Return (X, Y) of the center of cell containing provided text 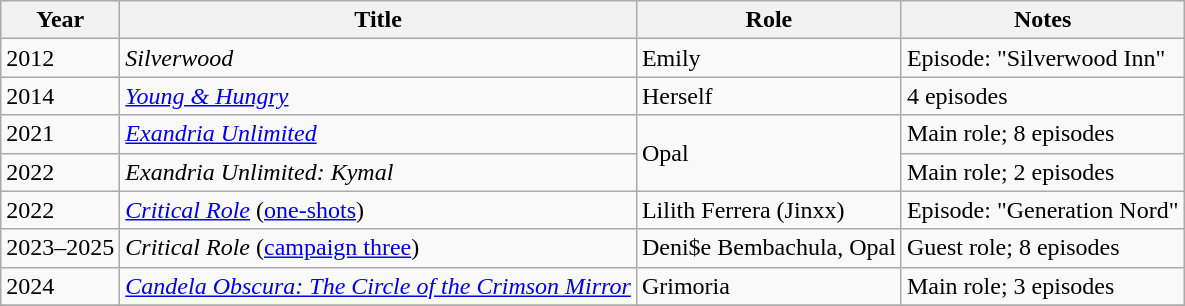
Critical Role (campaign three) (378, 248)
Guest role; 8 episodes (1042, 248)
Main role; 8 episodes (1042, 134)
Candela Obscura: The Circle of the Crimson Mirror (378, 286)
Critical Role (one-shots) (378, 210)
Exandria Unlimited (378, 134)
Silverwood (378, 58)
2014 (60, 96)
2021 (60, 134)
Exandria Unlimited: Kymal (378, 172)
Deni$e Bembachula, Opal (768, 248)
Notes (1042, 20)
Emily (768, 58)
Opal (768, 153)
2023–2025 (60, 248)
Main role; 2 episodes (1042, 172)
Lilith Ferrera (Jinxx) (768, 210)
4 episodes (1042, 96)
Year (60, 20)
Grimoria (768, 286)
2024 (60, 286)
Young & Hungry (378, 96)
Herself (768, 96)
Title (378, 20)
2012 (60, 58)
Main role; 3 episodes (1042, 286)
Role (768, 20)
Episode: "Generation Nord" (1042, 210)
Episode: "Silverwood Inn" (1042, 58)
